For the text-containing cell, return its midpoint in (X, Y) coordinate format. 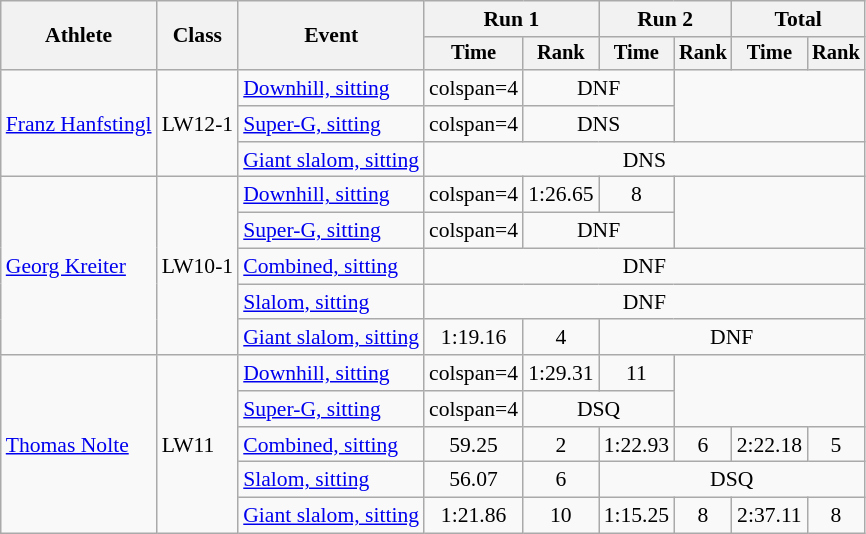
11 (636, 373)
56.07 (474, 480)
Athlete (79, 36)
1:22.93 (636, 445)
59.25 (474, 445)
4 (560, 338)
LW12-1 (198, 124)
Total (798, 19)
10 (560, 516)
LW11 (198, 444)
Event (331, 36)
5 (836, 445)
1:29.31 (560, 373)
Georg Kreiter (79, 266)
1:26.65 (560, 195)
2:37.11 (770, 516)
1:15.25 (636, 516)
Franz Hanfstingl (79, 124)
1:19.16 (474, 338)
1:21.86 (474, 516)
Run 1 (512, 19)
2:22.18 (770, 445)
2 (560, 445)
Thomas Nolte (79, 444)
Class (198, 36)
LW10-1 (198, 266)
Run 2 (666, 19)
